Find where the given text appears and provide that cell's center as [X, Y] coordinate. 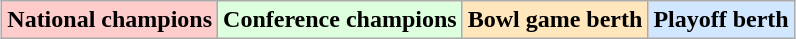
National champions [110, 20]
Playoff berth [721, 20]
Bowl game berth [555, 20]
Conference champions [340, 20]
